Locate the cell with the specified text and output its (X, Y) center coordinate. 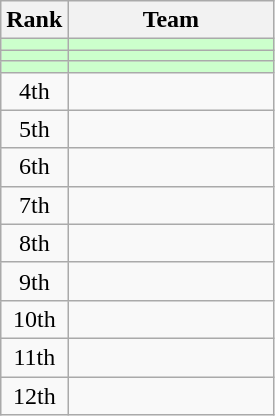
6th (34, 167)
11th (34, 357)
Team (171, 20)
8th (34, 243)
Rank (34, 20)
10th (34, 319)
7th (34, 205)
4th (34, 91)
12th (34, 395)
5th (34, 129)
9th (34, 281)
